Output the [x, y] coordinate of the center of the cell containing the given text.  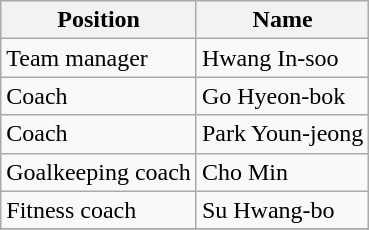
Team manager [99, 58]
Park Youn-jeong [282, 134]
Fitness coach [99, 210]
Cho Min [282, 172]
Hwang In-soo [282, 58]
Go Hyeon-bok [282, 96]
Position [99, 20]
Goalkeeping coach [99, 172]
Name [282, 20]
Su Hwang-bo [282, 210]
